Provide the [x, y] coordinate of the cell's center where the given text is located.  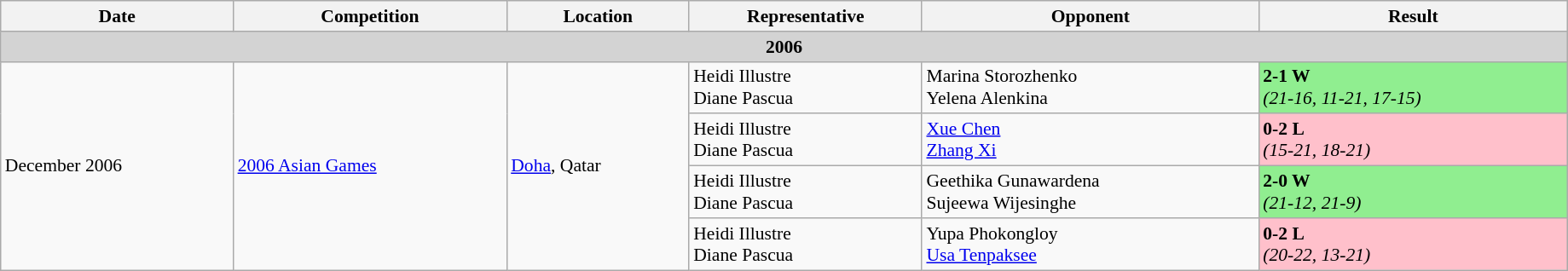
Competition [370, 16]
Result [1413, 16]
Date [118, 16]
Marina Storozhenko Yelena Alenkina [1090, 87]
Geethika Gunawardena Sujeewa Wijesinghe [1090, 193]
2-0 W (21-12, 21-9) [1413, 193]
2-1 W (21-16, 11-21, 17-15) [1413, 87]
Opponent [1090, 16]
0-2 L (15-21, 18-21) [1413, 140]
December 2006 [118, 165]
0-2 L (20-22, 13-21) [1413, 244]
Xue Chen Zhang Xi [1090, 140]
Doha, Qatar [598, 165]
2006 [784, 47]
Yupa Phokongloy Usa Tenpaksee [1090, 244]
Representative [805, 16]
Location [598, 16]
2006 Asian Games [370, 165]
